For the text-containing cell, return its midpoint in (X, Y) coordinate format. 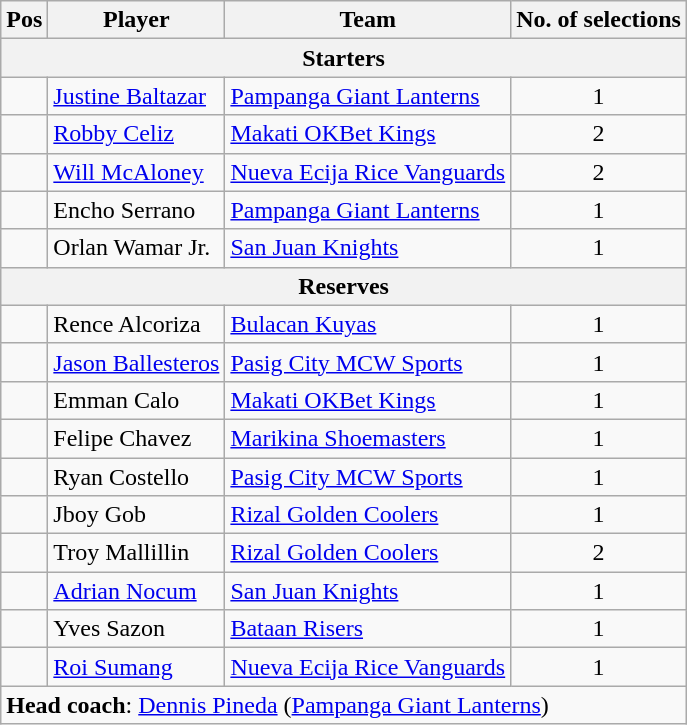
Encho Serrano (136, 210)
Starters (344, 58)
Troy Mallillin (136, 553)
Yves Sazon (136, 629)
Robby Celiz (136, 134)
Player (136, 20)
Will McAloney (136, 172)
Pos (24, 20)
Head coach: Dennis Pineda (Pampanga Giant Lanterns) (344, 705)
Justine Baltazar (136, 96)
Jason Ballesteros (136, 362)
Ryan Costello (136, 477)
Bataan Risers (368, 629)
Marikina Shoemasters (368, 438)
Roi Sumang (136, 667)
Adrian Nocum (136, 591)
Reserves (344, 286)
Rence Alcoriza (136, 324)
Emman Calo (136, 400)
Orlan Wamar Jr. (136, 248)
Felipe Chavez (136, 438)
Jboy Gob (136, 515)
No. of selections (599, 20)
Bulacan Kuyas (368, 324)
Team (368, 20)
